Scan for the cell matching the given text and deliver its (X, Y) coordinate at center. 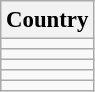
Country (48, 20)
